Identify which cell holds the provided text, then report its (X, Y) central coordinate. 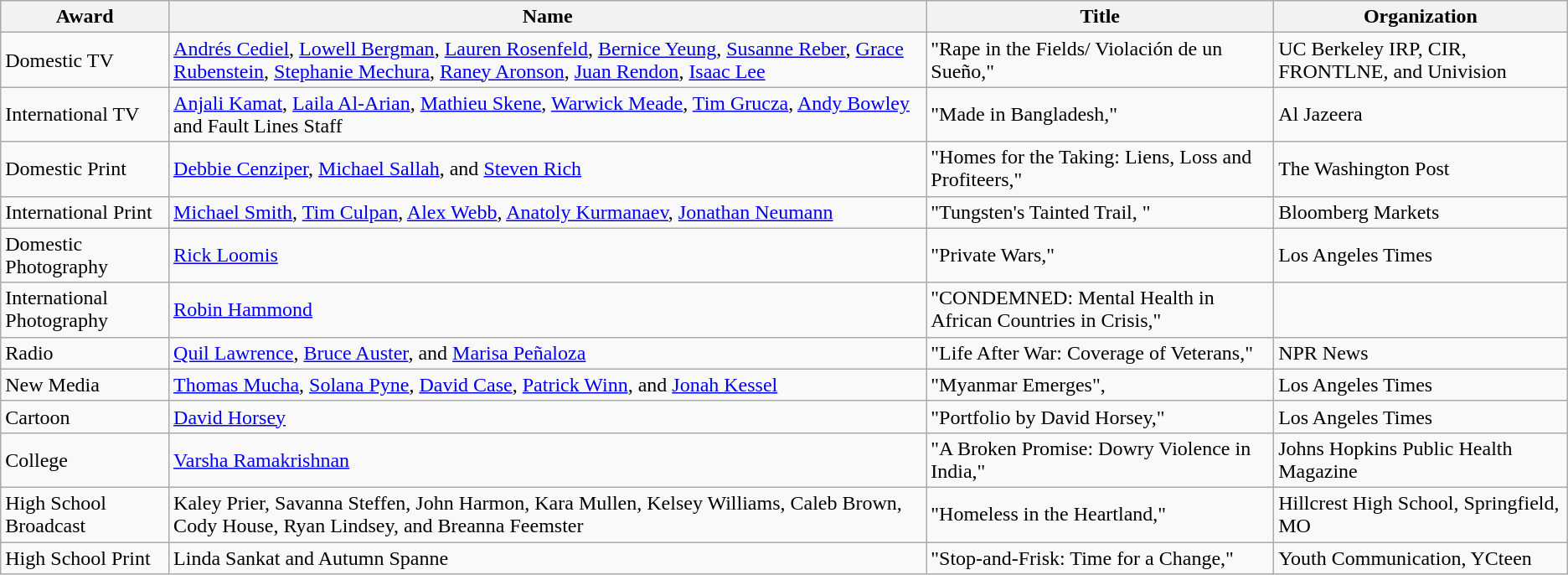
Thomas Mucha, Solana Pyne, David Case, Patrick Winn, and Jonah Kessel (548, 385)
"Portfolio by David Horsey," (1101, 417)
The Washington Post (1421, 169)
New Media (85, 385)
"CONDEMNED: Mental Health in African Countries in Crisis," (1101, 310)
"Myanmar Emerges", (1101, 385)
Anjali Kamat, Laila Al-Arian, Mathieu Skene, Warwick Meade, Tim Grucza, Andy Bowley and Fault Lines Staff (548, 114)
NPR News (1421, 353)
Hillcrest High School, Springfield, MO (1421, 515)
Organization (1421, 17)
"Rape in the Fields/ Violación de un Sueño," (1101, 60)
High School Print (85, 557)
Al Jazeera (1421, 114)
Youth Communication, YCteen (1421, 557)
Robin Hammond (548, 310)
"Homeless in the Heartland," (1101, 515)
Quil Lawrence, Bruce Auster, and Marisa Peñaloza (548, 353)
"Private Wars," (1101, 255)
Domestic TV (85, 60)
Linda Sankat and Autumn Spanne (548, 557)
UC Berkeley IRP, CIR, FRONTLNE, and Univision (1421, 60)
International TV (85, 114)
Award (85, 17)
International Print (85, 212)
High School Broadcast (85, 515)
Kaley Prier, Savanna Steffen, John Harmon, Kara Mullen, Kelsey Williams, Caleb Brown, Cody House, Ryan Lindsey, and Breanna Feemster (548, 515)
Rick Loomis (548, 255)
Johns Hopkins Public Health Magazine (1421, 459)
"Life After War: Coverage of Veterans," (1101, 353)
Varsha Ramakrishnan (548, 459)
"A Broken Promise: Dowry Violence in India," (1101, 459)
Radio (85, 353)
Cartoon (85, 417)
"Homes for the Taking: Liens, Loss and Profiteers," (1101, 169)
Domestic Print (85, 169)
"Made in Bangladesh," (1101, 114)
"Stop-and-Frisk: Time for a Change," (1101, 557)
"Tungsten's Tainted Trail, " (1101, 212)
College (85, 459)
Bloomberg Markets (1421, 212)
Name (548, 17)
Michael Smith, Tim Culpan, Alex Webb, Anatoly Kurmanaev, Jonathan Neumann (548, 212)
David Horsey (548, 417)
Title (1101, 17)
Domestic Photography (85, 255)
International Photography (85, 310)
Debbie Cenziper, Michael Sallah, and Steven Rich (548, 169)
